Return the [x, y] coordinate for the center point of the cell that contains the specified text.  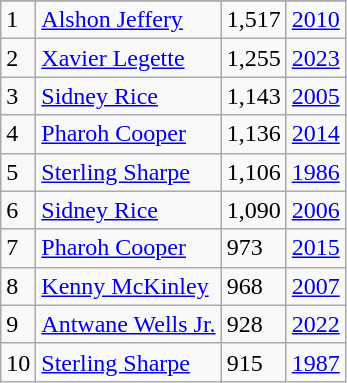
4 [18, 134]
10 [18, 362]
2014 [316, 134]
2006 [316, 210]
2005 [316, 96]
973 [254, 248]
1,517 [254, 20]
2015 [316, 248]
3 [18, 96]
1 [18, 20]
2023 [316, 58]
Kenny McKinley [128, 286]
2007 [316, 286]
2022 [316, 324]
1986 [316, 172]
9 [18, 324]
8 [18, 286]
7 [18, 248]
1,255 [254, 58]
Alshon Jeffery [128, 20]
2 [18, 58]
1,136 [254, 134]
Xavier Legette [128, 58]
915 [254, 362]
6 [18, 210]
1987 [316, 362]
1,090 [254, 210]
1,106 [254, 172]
Antwane Wells Jr. [128, 324]
2010 [316, 20]
5 [18, 172]
1,143 [254, 96]
928 [254, 324]
968 [254, 286]
